Find where the given text appears and provide that cell's center as (x, y) coordinate. 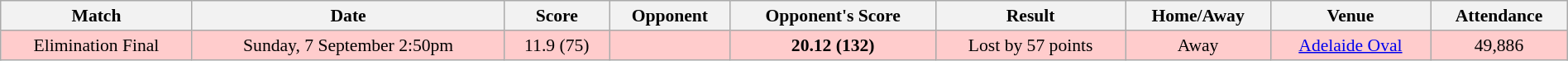
Elimination Final (96, 45)
Opponent's Score (833, 16)
49,886 (1499, 45)
Opponent (670, 16)
20.12 (132) (833, 45)
Match (96, 16)
Attendance (1499, 16)
Date (348, 16)
Lost by 57 points (1030, 45)
Away (1198, 45)
Sunday, 7 September 2:50pm (348, 45)
Venue (1350, 16)
Adelaide Oval (1350, 45)
11.9 (75) (557, 45)
Result (1030, 16)
Home/Away (1198, 16)
Score (557, 16)
